Provide the [x, y] coordinate of the cell's center where the given text is located.  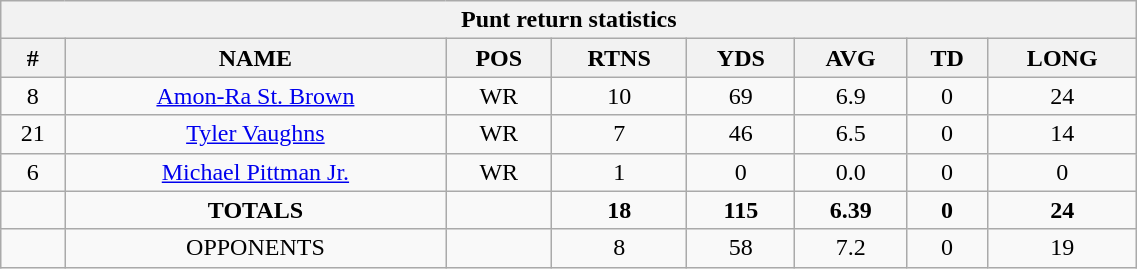
Punt return statistics [569, 20]
NAME [256, 58]
18 [618, 210]
19 [1062, 248]
Tyler Vaughns [256, 134]
Michael Pittman Jr. [256, 172]
69 [741, 96]
Amon-Ra St. Brown [256, 96]
21 [33, 134]
6.5 [851, 134]
115 [741, 210]
YDS [741, 58]
LONG [1062, 58]
AVG [851, 58]
6.9 [851, 96]
RTNS [618, 58]
1 [618, 172]
14 [1062, 134]
0.0 [851, 172]
OPPONENTS [256, 248]
POS [498, 58]
46 [741, 134]
TD [948, 58]
10 [618, 96]
6 [33, 172]
TOTALS [256, 210]
6.39 [851, 210]
58 [741, 248]
7 [618, 134]
# [33, 58]
7.2 [851, 248]
